Return the (X, Y) coordinate for the center point of the cell that contains the specified text.  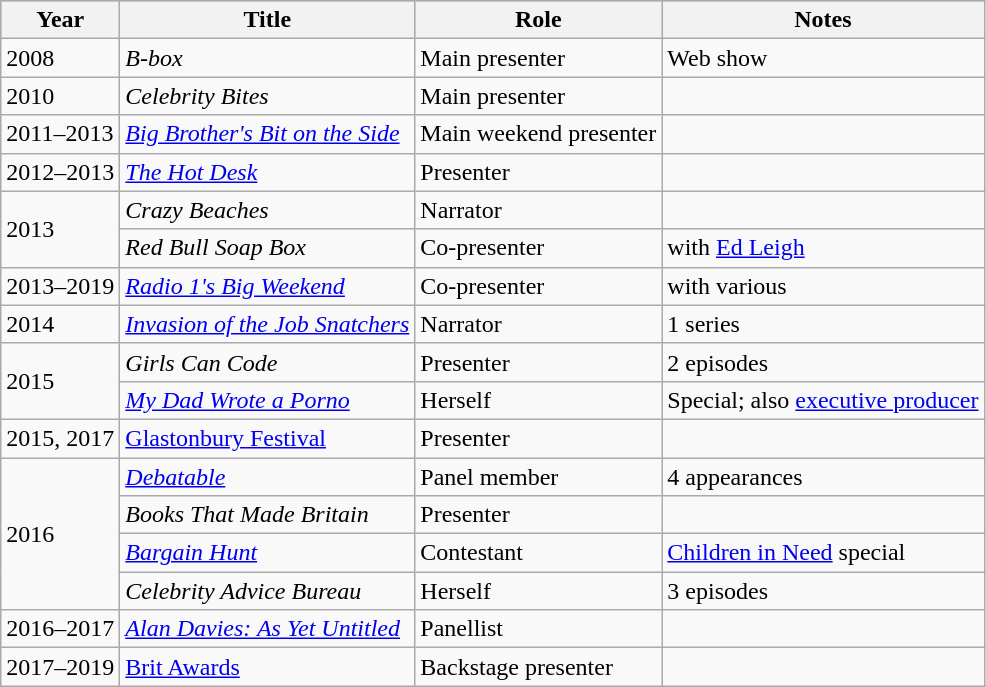
The Hot Desk (268, 172)
2008 (60, 58)
2012–2013 (60, 172)
Backstage presenter (538, 667)
My Dad Wrote a Porno (268, 400)
Bargain Hunt (268, 553)
2015, 2017 (60, 438)
Main weekend presenter (538, 134)
Year (60, 20)
with Ed Leigh (823, 248)
Children in Need special (823, 553)
2014 (60, 324)
1 series (823, 324)
Debatable (268, 477)
Role (538, 20)
with various (823, 286)
Crazy Beaches (268, 210)
Contestant (538, 553)
2011–2013 (60, 134)
Red Bull Soap Box (268, 248)
Glastonbury Festival (268, 438)
4 appearances (823, 477)
Books That Made Britain (268, 515)
Celebrity Bites (268, 96)
Notes (823, 20)
3 episodes (823, 591)
Panellist (538, 629)
Big Brother's Bit on the Side (268, 134)
2017–2019 (60, 667)
2016 (60, 534)
Girls Can Code (268, 362)
2013 (60, 229)
Web show (823, 58)
2 episodes (823, 362)
Title (268, 20)
Celebrity Advice Bureau (268, 591)
2016–2017 (60, 629)
2013–2019 (60, 286)
Invasion of the Job Snatchers (268, 324)
2010 (60, 96)
Special; also executive producer (823, 400)
Panel member (538, 477)
Alan Davies: As Yet Untitled (268, 629)
Brit Awards (268, 667)
B-box (268, 58)
Radio 1's Big Weekend (268, 286)
2015 (60, 381)
